Find where the given text appears and provide that cell's center as (x, y) coordinate. 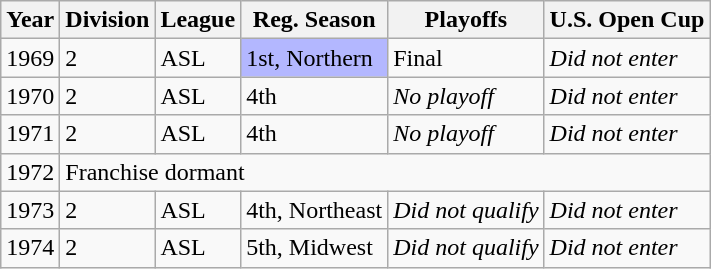
League (198, 20)
Franchise dormant (385, 172)
1971 (30, 134)
1970 (30, 96)
1st, Northern (314, 58)
Playoffs (466, 20)
Year (30, 20)
1972 (30, 172)
1973 (30, 210)
Reg. Season (314, 20)
1969 (30, 58)
U.S. Open Cup (627, 20)
5th, Midwest (314, 248)
1974 (30, 248)
Final (466, 58)
Division (108, 20)
4th, Northeast (314, 210)
